Determine the [x, y] coordinate at the center of the cell enclosing the given text.  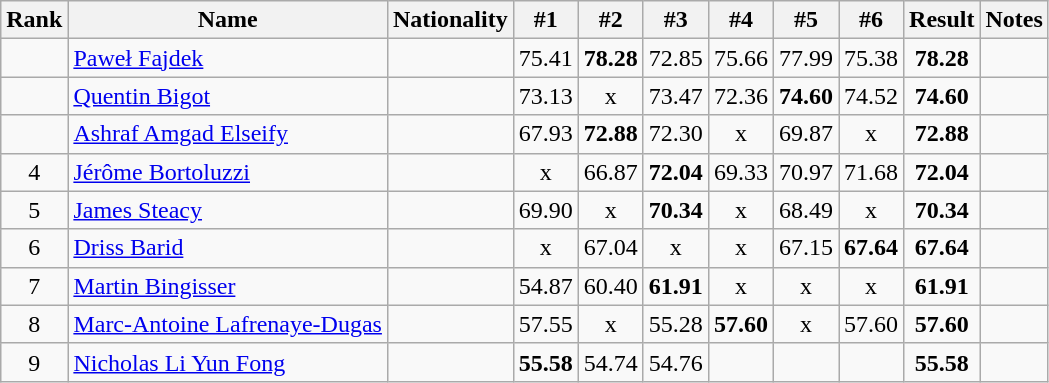
66.87 [610, 172]
72.85 [676, 58]
69.87 [806, 134]
Notes [1014, 20]
#4 [740, 20]
73.13 [546, 96]
75.66 [740, 58]
Nationality [450, 20]
73.47 [676, 96]
77.99 [806, 58]
Jérôme Bortoluzzi [228, 172]
75.41 [546, 58]
4 [34, 172]
72.36 [740, 96]
Paweł Fajdek [228, 58]
70.97 [806, 172]
Result [942, 20]
6 [34, 248]
75.38 [870, 58]
57.55 [546, 324]
Quentin Bigot [228, 96]
55.28 [676, 324]
71.68 [870, 172]
Martin Bingisser [228, 286]
#5 [806, 20]
8 [34, 324]
Name [228, 20]
69.90 [546, 210]
5 [34, 210]
72.30 [676, 134]
#2 [610, 20]
7 [34, 286]
9 [34, 362]
Marc-Antoine Lafrenaye-Dugas [228, 324]
#6 [870, 20]
67.04 [610, 248]
Nicholas Li Yun Fong [228, 362]
60.40 [610, 286]
Driss Barid [228, 248]
67.93 [546, 134]
67.15 [806, 248]
68.49 [806, 210]
Rank [34, 20]
69.33 [740, 172]
James Steacy [228, 210]
54.87 [546, 286]
#1 [546, 20]
74.52 [870, 96]
Ashraf Amgad Elseify [228, 134]
#3 [676, 20]
54.76 [676, 362]
54.74 [610, 362]
